Identify which cell holds the provided text, then report its (X, Y) central coordinate. 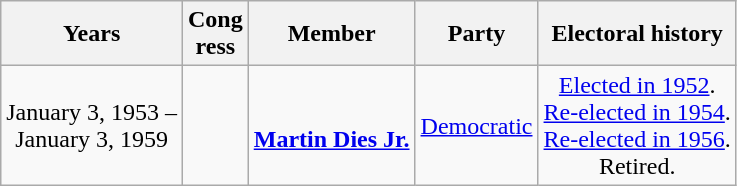
Member (332, 34)
Democratic (476, 126)
January 3, 1953 –January 3, 1959 (92, 126)
Party (476, 34)
Years (92, 34)
Congress (215, 34)
Elected in 1952.Re-elected in 1954.Re-elected in 1956.Retired. (637, 126)
Electoral history (637, 34)
Martin Dies Jr. (332, 126)
